Scan for the cell matching the given text and deliver its (X, Y) coordinate at center. 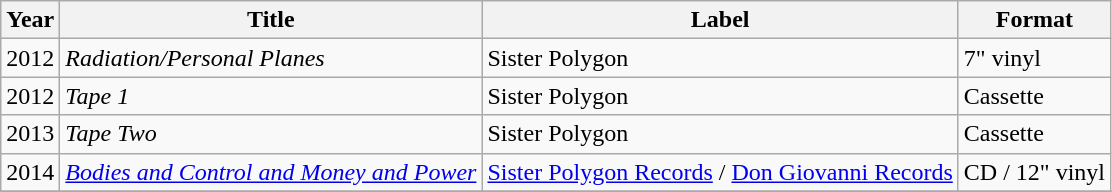
Title (271, 20)
Year (30, 20)
2013 (30, 134)
2014 (30, 172)
CD / 12" vinyl (1034, 172)
Radiation/Personal Planes (271, 58)
7" vinyl (1034, 58)
Label (720, 20)
Sister Polygon Records / Don Giovanni Records (720, 172)
Tape Two (271, 134)
Format (1034, 20)
Bodies and Control and Money and Power (271, 172)
Tape 1 (271, 96)
